Output the (X, Y) coordinate of the center of the cell containing the given text.  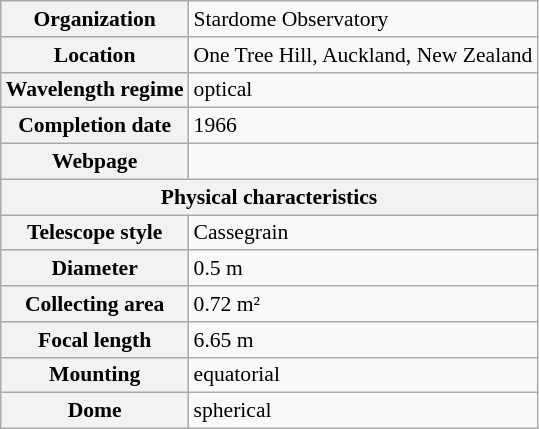
Telescope style (95, 233)
equatorial (364, 375)
0.72 m² (364, 304)
spherical (364, 411)
Webpage (95, 162)
Mounting (95, 375)
Dome (95, 411)
Collecting area (95, 304)
Wavelength regime (95, 90)
Completion date (95, 126)
One Tree Hill, Auckland, New Zealand (364, 55)
6.65 m (364, 340)
Diameter (95, 269)
Physical characteristics (270, 197)
Stardome Observatory (364, 19)
Focal length (95, 340)
Cassegrain (364, 233)
1966 (364, 126)
Organization (95, 19)
0.5 m (364, 269)
optical (364, 90)
Location (95, 55)
